Identify which cell holds the provided text, then report its [x, y] central coordinate. 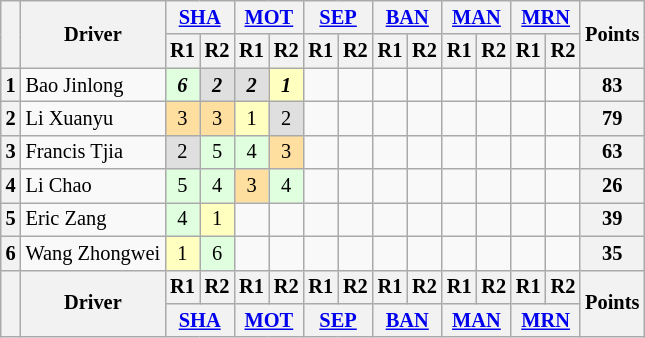
35 [612, 253]
Wang Zhongwei [93, 253]
Eric Zang [93, 219]
Francis Tjia [93, 152]
Li Xuanyu [93, 118]
79 [612, 118]
26 [612, 186]
63 [612, 152]
Li Chao [93, 186]
83 [612, 85]
Bao Jinlong [93, 85]
39 [612, 219]
